Return (X, Y) of the center of cell containing provided text 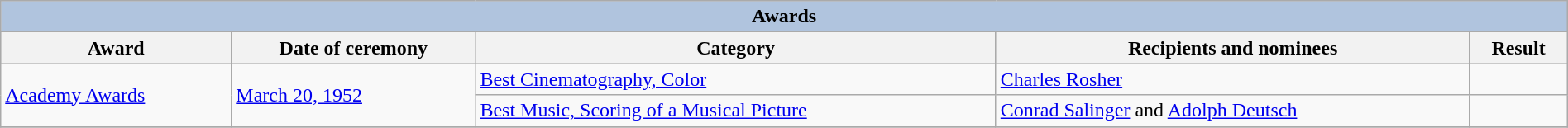
March 20, 1952 (354, 95)
Awards (784, 17)
Date of ceremony (354, 48)
Result (1518, 48)
Category (736, 48)
Recipients and nominees (1232, 48)
Charles Rosher (1232, 79)
Conrad Salinger and Adolph Deutsch (1232, 111)
Award (116, 48)
Best Cinematography, Color (736, 79)
Best Music, Scoring of a Musical Picture (736, 111)
Academy Awards (116, 95)
